Extract the [x, y] coordinate from the center of the cell holding the provided text.  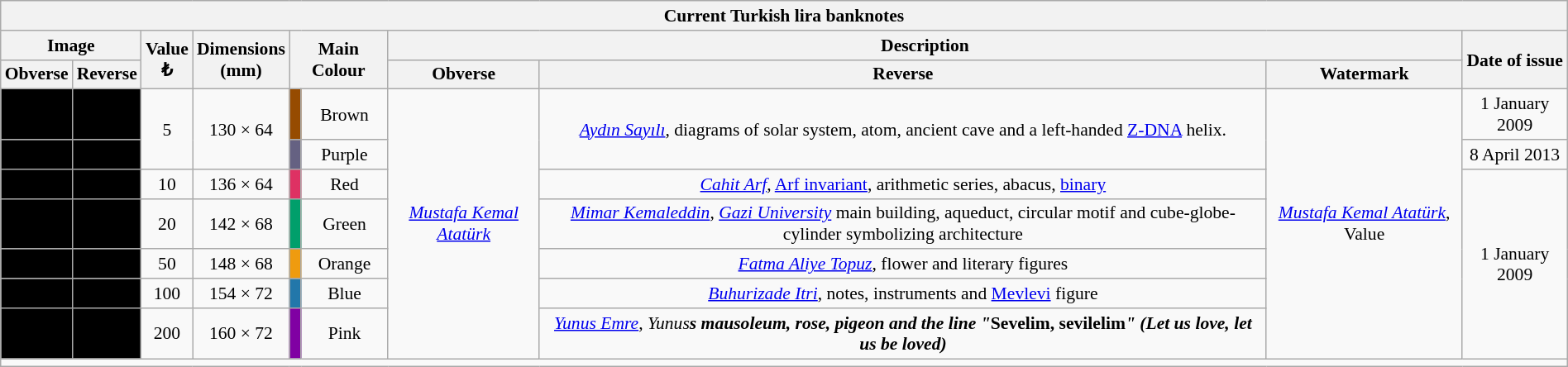
Value₺ [167, 60]
10 [167, 184]
Mustafa Kemal Atatürk, Value [1365, 224]
136 × 64 [241, 184]
Mimar Kemaleddin, Gazi University main building, aqueduct, circular motif and cube-globe-cylinder symbolizing architecture [903, 223]
Purple [344, 155]
Date of issue [1515, 60]
8 April 2013 [1515, 155]
130 × 64 [241, 129]
Blue [344, 293]
Aydın Sayılı, diagrams of solar system, atom, ancient cave and a left-handed Z-DNA helix. [903, 129]
Green [344, 223]
100 [167, 293]
148 × 68 [241, 265]
Main Colour [339, 60]
Description [925, 45]
Mustafa Kemal Atatürk [464, 224]
200 [167, 334]
Image [71, 45]
Cahit Arf, Arf invariant, arithmetic series, abacus, binary [903, 184]
Yunus Emre, Yunuss mausoleum, rose, pigeon and the line "Sevelim, sevilelim" (Let us love, let us be loved) [903, 334]
Dimensions(mm) [241, 60]
142 × 68 [241, 223]
Watermark [1365, 74]
Brown [344, 114]
50 [167, 265]
20 [167, 223]
Buhurizade Itri, notes, instruments and Mevlevi figure [903, 293]
154 × 72 [241, 293]
Pink [344, 334]
160 × 72 [241, 334]
Fatma Aliye Topuz, flower and literary figures [903, 265]
Current Turkish lira banknotes [784, 16]
Orange [344, 265]
5 [167, 129]
Red [344, 184]
